Capture the cell that displays the provided text and extract its [X, Y] central coordinate. 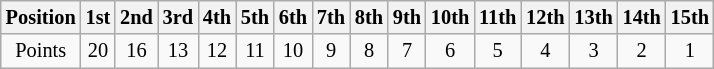
1 [690, 51]
20 [98, 51]
14th [642, 17]
9th [407, 17]
2nd [136, 17]
8th [369, 17]
11 [255, 51]
Points [41, 51]
11th [498, 17]
10 [293, 51]
2 [642, 51]
10th [450, 17]
4 [545, 51]
7th [331, 17]
7 [407, 51]
4th [217, 17]
5th [255, 17]
15th [690, 17]
13th [593, 17]
16 [136, 51]
12th [545, 17]
9 [331, 51]
Position [41, 17]
5 [498, 51]
6th [293, 17]
3 [593, 51]
13 [178, 51]
1st [98, 17]
8 [369, 51]
6 [450, 51]
3rd [178, 17]
12 [217, 51]
